Determine the [x, y] coordinate at the center of the cell enclosing the given text.  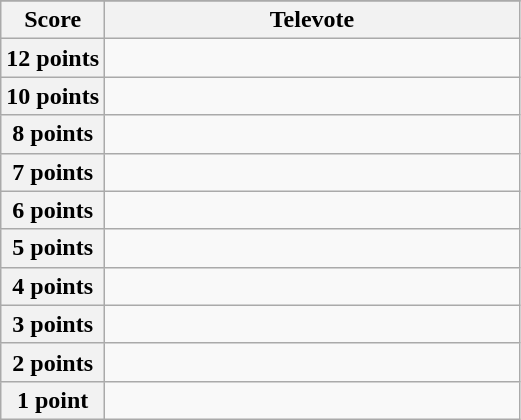
5 points [53, 248]
7 points [53, 172]
2 points [53, 362]
12 points [53, 58]
10 points [53, 96]
Televote [312, 20]
4 points [53, 286]
6 points [53, 210]
1 point [53, 400]
Score [53, 20]
8 points [53, 134]
3 points [53, 324]
